Provide the [x, y] coordinate of the cell's center where the given text is located.  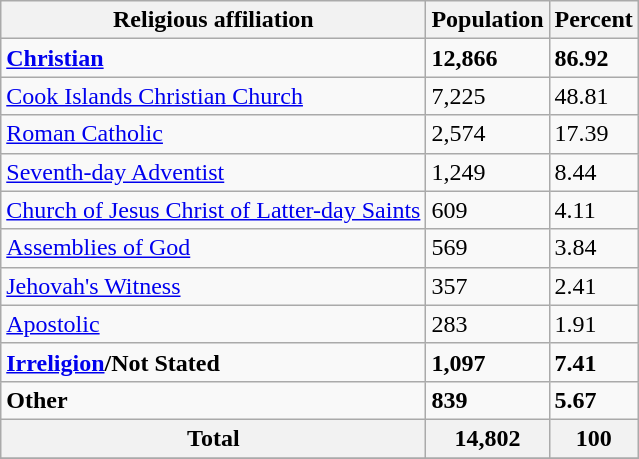
8.44 [594, 172]
5.67 [594, 400]
Cook Islands Christian Church [214, 96]
Assemblies of God [214, 248]
1,097 [488, 362]
14,802 [488, 438]
4.11 [594, 210]
609 [488, 210]
Roman Catholic [214, 134]
7,225 [488, 96]
100 [594, 438]
Irreligion/Not Stated [214, 362]
Apostolic [214, 324]
Population [488, 20]
2,574 [488, 134]
Religious affiliation [214, 20]
Church of Jesus Christ of Latter-day Saints [214, 210]
Jehovah's Witness [214, 286]
Seventh-day Adventist [214, 172]
Total [214, 438]
283 [488, 324]
1,249 [488, 172]
Christian [214, 58]
569 [488, 248]
Other [214, 400]
3.84 [594, 248]
2.41 [594, 286]
1.91 [594, 324]
7.41 [594, 362]
357 [488, 286]
Percent [594, 20]
12,866 [488, 58]
48.81 [594, 96]
17.39 [594, 134]
839 [488, 400]
86.92 [594, 58]
